Pinpoint the cell where the given text exists, returning its [x, y] midpoint coordinate. 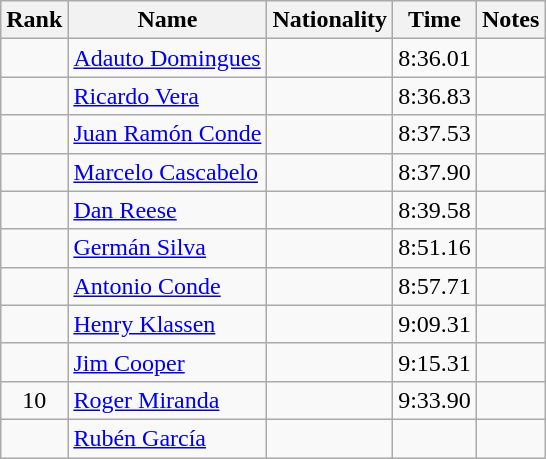
Time [435, 20]
8:36.83 [435, 96]
8:51.16 [435, 248]
Name [168, 20]
9:15.31 [435, 362]
Rank [34, 20]
8:36.01 [435, 58]
Dan Reese [168, 210]
9:33.90 [435, 400]
9:09.31 [435, 324]
Ricardo Vera [168, 96]
10 [34, 400]
Antonio Conde [168, 286]
Germán Silva [168, 248]
Notes [510, 20]
8:39.58 [435, 210]
Henry Klassen [168, 324]
8:37.53 [435, 134]
Rubén García [168, 438]
Adauto Domingues [168, 58]
Roger Miranda [168, 400]
Marcelo Cascabelo [168, 172]
Juan Ramón Conde [168, 134]
Nationality [330, 20]
8:57.71 [435, 286]
8:37.90 [435, 172]
Jim Cooper [168, 362]
